Locate the cell with the specified text and output its (X, Y) center coordinate. 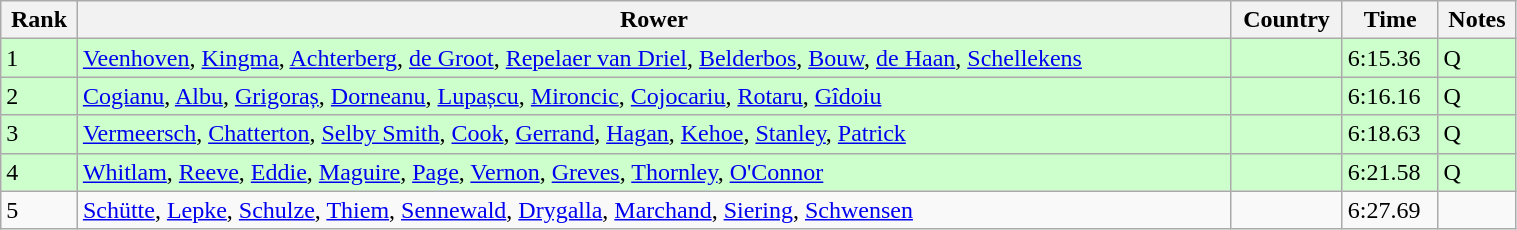
3 (40, 134)
1 (40, 58)
2 (40, 96)
6:15.36 (1390, 58)
Whitlam, Reeve, Eddie, Maguire, Page, Vernon, Greves, Thornley, O'Connor (654, 172)
5 (40, 210)
Vermeersch, Chatterton, Selby Smith, Cook, Gerrand, Hagan, Kehoe, Stanley, Patrick (654, 134)
Rank (40, 20)
6:27.69 (1390, 210)
4 (40, 172)
Veenhoven, Kingma, Achterberg, de Groot, Repelaer van Driel, Belderbos, Bouw, de Haan, Schellekens (654, 58)
6:21.58 (1390, 172)
Time (1390, 20)
Country (1287, 20)
6:18.63 (1390, 134)
Cogianu, Albu, Grigoraș, Dorneanu, Lupașcu, Mironcic, Cojocariu, Rotaru, Gîdoiu (654, 96)
Schütte, Lepke, Schulze, Thiem, Sennewald, Drygalla, Marchand, Siering, Schwensen (654, 210)
Notes (1477, 20)
Rower (654, 20)
6:16.16 (1390, 96)
